Detect which cell encompasses the target text, then output its [X, Y] center coordinate. 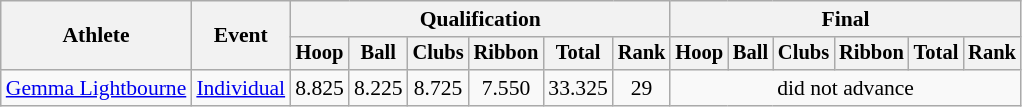
Athlete [96, 36]
29 [642, 88]
8.225 [378, 88]
7.550 [506, 88]
did not advance [845, 88]
Event [240, 36]
8.725 [438, 88]
Qualification [480, 19]
8.825 [320, 88]
Final [845, 19]
Gemma Lightbourne [96, 88]
33.325 [578, 88]
Individual [240, 88]
